Locate the cell with the specified text and output its (x, y) center coordinate. 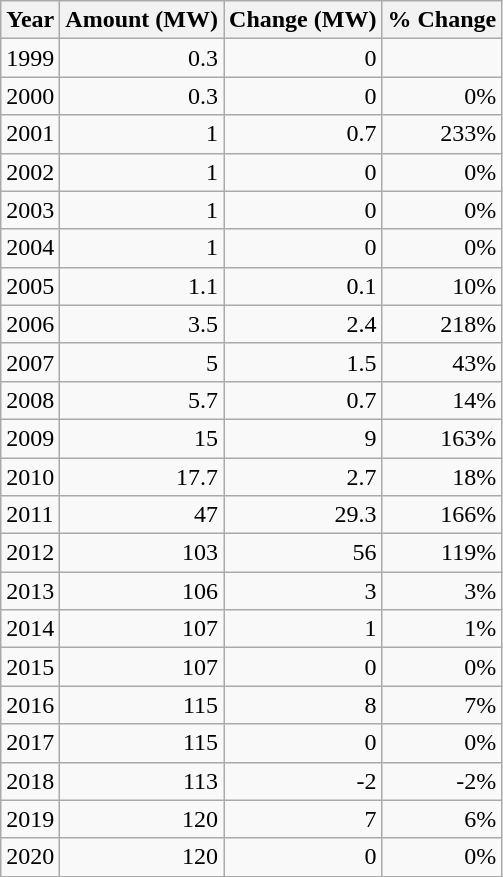
% Change (442, 20)
0.1 (303, 286)
9 (303, 438)
2012 (30, 553)
10% (442, 286)
47 (142, 515)
3% (442, 591)
233% (442, 134)
15 (142, 438)
Amount (MW) (142, 20)
2002 (30, 172)
7% (442, 705)
5 (142, 362)
2017 (30, 743)
218% (442, 324)
29.3 (303, 515)
3 (303, 591)
113 (142, 781)
2015 (30, 667)
2000 (30, 96)
166% (442, 515)
2.7 (303, 477)
2011 (30, 515)
2010 (30, 477)
2016 (30, 705)
2014 (30, 629)
1999 (30, 58)
2019 (30, 819)
2005 (30, 286)
163% (442, 438)
2006 (30, 324)
14% (442, 400)
-2 (303, 781)
7 (303, 819)
18% (442, 477)
2018 (30, 781)
2020 (30, 857)
17.7 (142, 477)
Year (30, 20)
106 (142, 591)
1.1 (142, 286)
2007 (30, 362)
2.4 (303, 324)
43% (442, 362)
6% (442, 819)
5.7 (142, 400)
Change (MW) (303, 20)
56 (303, 553)
2008 (30, 400)
2013 (30, 591)
103 (142, 553)
2001 (30, 134)
-2% (442, 781)
1% (442, 629)
8 (303, 705)
2004 (30, 248)
2009 (30, 438)
3.5 (142, 324)
119% (442, 553)
2003 (30, 210)
1.5 (303, 362)
